Identify which cell holds the provided text, then report its [X, Y] central coordinate. 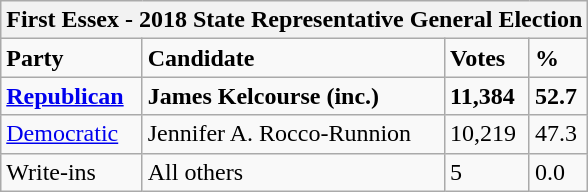
47.3 [558, 134]
11,384 [488, 96]
Republican [72, 96]
Candidate [293, 58]
10,219 [488, 134]
Party [72, 58]
James Kelcourse (inc.) [293, 96]
Write-ins [72, 172]
5 [488, 172]
First Essex - 2018 State Representative General Election [294, 20]
Jennifer A. Rocco-Runnion [293, 134]
0.0 [558, 172]
Votes [488, 58]
52.7 [558, 96]
All others [293, 172]
Democratic [72, 134]
% [558, 58]
